Capture the cell that displays the provided text and extract its [X, Y] central coordinate. 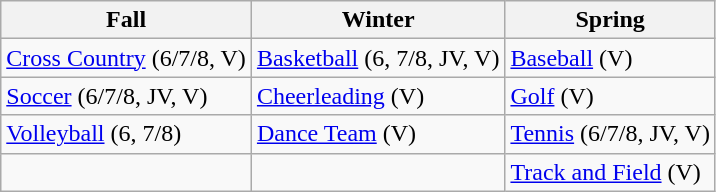
Cheerleading (V) [378, 96]
Dance Team (V) [378, 134]
Baseball (V) [610, 58]
Tennis (6/7/8, JV, V) [610, 134]
Track and Field (V) [610, 172]
Spring [610, 20]
Cross Country (6/7/8, V) [126, 58]
Winter [378, 20]
Basketball (6, 7/8, JV, V) [378, 58]
Volleyball (6, 7/8) [126, 134]
Golf (V) [610, 96]
Fall [126, 20]
Soccer (6/7/8, JV, V) [126, 96]
